Find where the given text appears and provide that cell's center as (x, y) coordinate. 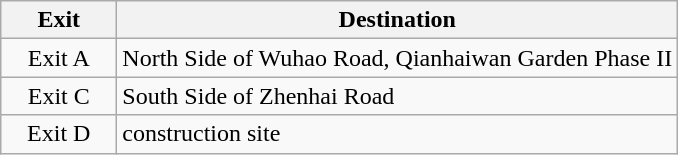
Exit D (59, 134)
South Side of Zhenhai Road (398, 96)
construction site (398, 134)
Exit A (59, 58)
Exit (59, 20)
Exit C (59, 96)
North Side of Wuhao Road, Qianhaiwan Garden Phase II (398, 58)
Destination (398, 20)
